Identify which cell holds the provided text, then report its (x, y) central coordinate. 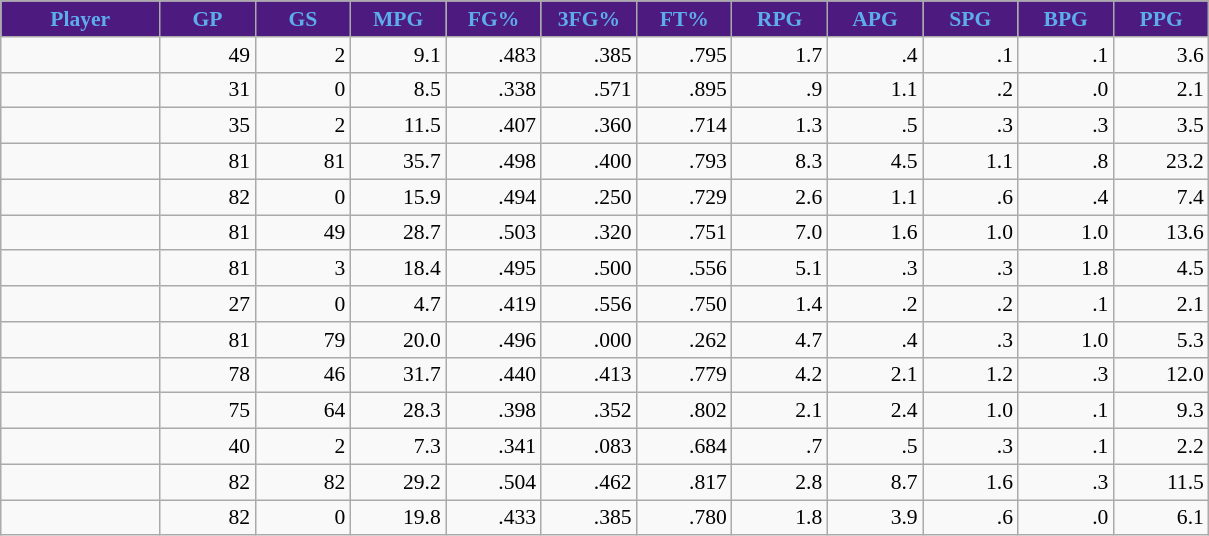
20.0 (398, 340)
1.2 (970, 375)
.320 (588, 233)
31.7 (398, 375)
.684 (684, 447)
.8 (1066, 162)
35.7 (398, 162)
FG% (494, 19)
3.9 (874, 518)
PPG (1161, 19)
13.6 (1161, 233)
.503 (494, 233)
3 (302, 269)
.714 (684, 126)
19.8 (398, 518)
8.3 (780, 162)
.780 (684, 518)
1.4 (780, 304)
9.3 (1161, 411)
1.3 (780, 126)
.817 (684, 482)
APG (874, 19)
.895 (684, 90)
.400 (588, 162)
.000 (588, 340)
79 (302, 340)
2.6 (780, 197)
.341 (494, 447)
.498 (494, 162)
.483 (494, 55)
.419 (494, 304)
.729 (684, 197)
.9 (780, 90)
.398 (494, 411)
40 (208, 447)
.793 (684, 162)
.571 (588, 90)
5.1 (780, 269)
35 (208, 126)
12.0 (1161, 375)
.433 (494, 518)
5.3 (1161, 340)
3.6 (1161, 55)
.496 (494, 340)
GP (208, 19)
18.4 (398, 269)
.250 (588, 197)
4.2 (780, 375)
7.3 (398, 447)
8.7 (874, 482)
.494 (494, 197)
46 (302, 375)
2.8 (780, 482)
.751 (684, 233)
.795 (684, 55)
15.9 (398, 197)
.440 (494, 375)
.338 (494, 90)
.262 (684, 340)
.500 (588, 269)
3.5 (1161, 126)
7.4 (1161, 197)
27 (208, 304)
6.1 (1161, 518)
.462 (588, 482)
.352 (588, 411)
.802 (684, 411)
3FG% (588, 19)
64 (302, 411)
8.5 (398, 90)
29.2 (398, 482)
1.7 (780, 55)
BPG (1066, 19)
.360 (588, 126)
7.0 (780, 233)
FT% (684, 19)
78 (208, 375)
31 (208, 90)
2.2 (1161, 447)
.779 (684, 375)
.504 (494, 482)
75 (208, 411)
MPG (398, 19)
RPG (780, 19)
.7 (780, 447)
GS (302, 19)
23.2 (1161, 162)
28.7 (398, 233)
SPG (970, 19)
.413 (588, 375)
9.1 (398, 55)
.495 (494, 269)
.750 (684, 304)
2.4 (874, 411)
28.3 (398, 411)
.083 (588, 447)
Player (80, 19)
.407 (494, 126)
